Extract the [X, Y] coordinate from the center of the cell holding the provided text.  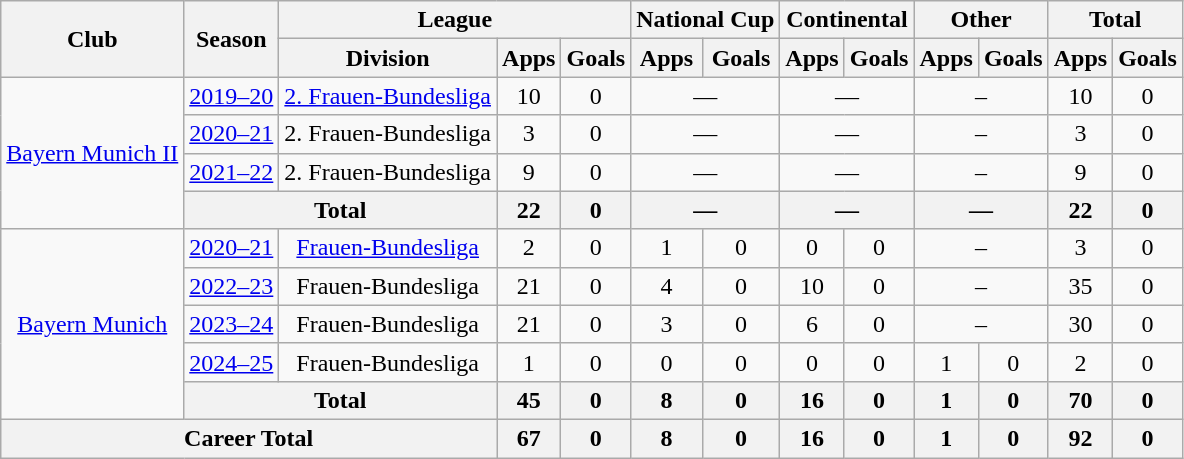
2022–23 [232, 286]
League [455, 20]
Season [232, 39]
Bayern Munich [92, 324]
6 [812, 324]
National Cup [706, 20]
67 [529, 438]
35 [1080, 286]
2019–20 [232, 96]
Club [92, 39]
92 [1080, 438]
Continental [847, 20]
4 [667, 286]
45 [529, 400]
30 [1080, 324]
Division [388, 58]
Bayern Munich II [92, 153]
Career Total [249, 438]
70 [1080, 400]
2024–25 [232, 362]
Other [981, 20]
2023–24 [232, 324]
2021–22 [232, 172]
